Return (X, Y) of the center of cell containing provided text 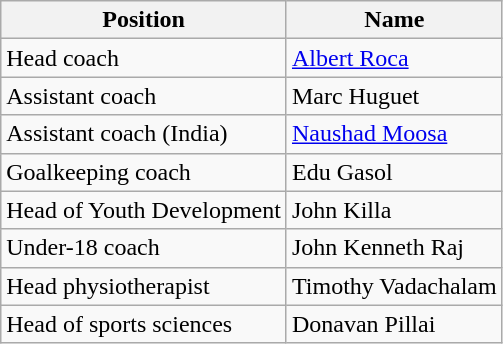
Goalkeeping coach (144, 172)
Donavan Pillai (394, 324)
John Kenneth Raj (394, 248)
Name (394, 20)
Under-18 coach (144, 248)
Head of Youth Development (144, 210)
Marc Huguet (394, 96)
Position (144, 20)
Assistant coach (144, 96)
Head physiotherapist (144, 286)
Timothy Vadachalam (394, 286)
Edu Gasol (394, 172)
Albert Roca (394, 58)
Head coach (144, 58)
Head of sports sciences (144, 324)
Assistant coach (India) (144, 134)
John Killa (394, 210)
Naushad Moosa (394, 134)
